Identify which cell holds the provided text, then report its (X, Y) central coordinate. 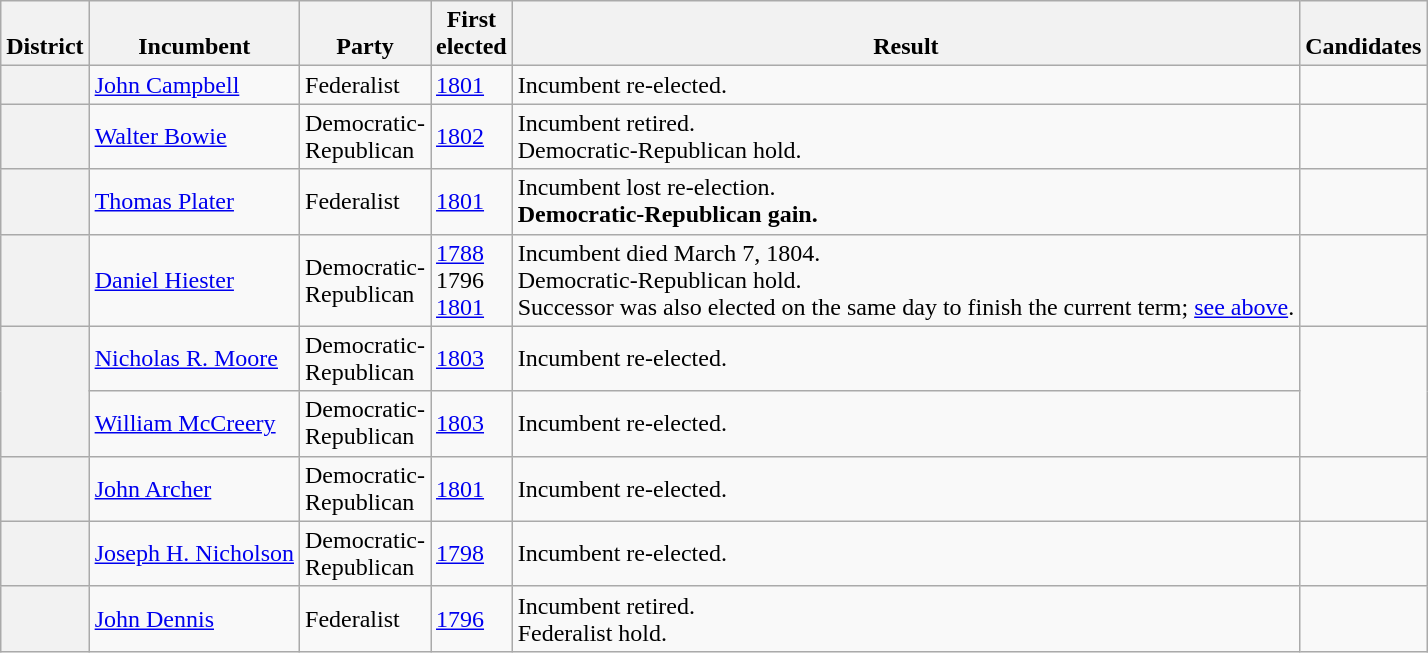
1796 (471, 618)
Daniel Hiester (194, 280)
William McCreery (194, 424)
1788 1796 1801 (471, 280)
Incumbent retired.Democratic-Republican hold. (906, 136)
Incumbent retired.Federalist hold. (906, 618)
Nicholas R. Moore (194, 358)
John Campbell (194, 85)
1802 (471, 136)
Candidates (1364, 34)
Incumbent (194, 34)
Party (366, 34)
Incumbent died March 7, 1804.Democratic-Republican hold.Successor was also elected on the same day to finish the current term; see above. (906, 280)
Result (906, 34)
District (45, 34)
John Archer (194, 488)
Firstelected (471, 34)
John Dennis (194, 618)
Incumbent lost re-election.Democratic-Republican gain. (906, 202)
Thomas Plater (194, 202)
1798 (471, 554)
Joseph H. Nicholson (194, 554)
Walter Bowie (194, 136)
